Return the [X, Y] coordinate for the center point of the cell that contains the specified text.  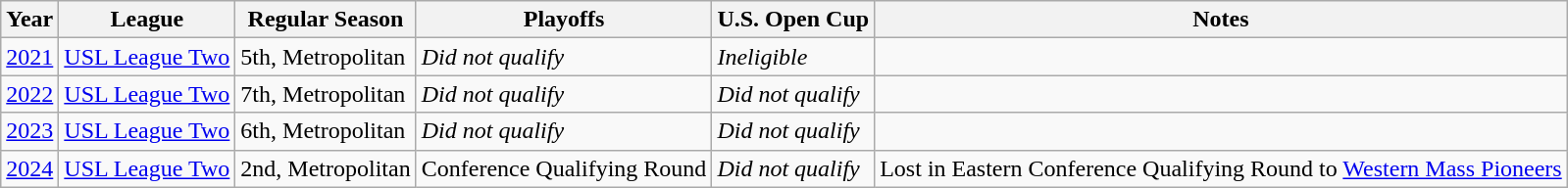
Playoffs [564, 20]
Regular Season [326, 20]
U.S. Open Cup [793, 20]
Notes [1222, 20]
6th, Metropolitan [326, 131]
5th, Metropolitan [326, 57]
2024 [29, 168]
2023 [29, 131]
2021 [29, 57]
7th, Metropolitan [326, 94]
Lost in Eastern Conference Qualifying Round to Western Mass Pioneers [1222, 168]
Year [29, 20]
2nd, Metropolitan [326, 168]
Conference Qualifying Round [564, 168]
Ineligible [793, 57]
League [147, 20]
2022 [29, 94]
